Return the [X, Y] coordinate for the center point of the cell that contains the specified text.  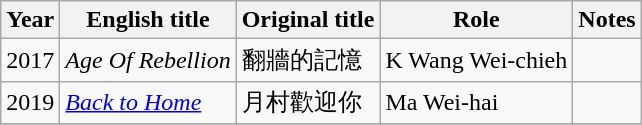
Ma Wei-hai [476, 102]
翻牆的記憶 [308, 60]
Notes [607, 20]
Year [30, 20]
Age Of Rebellion [148, 60]
K Wang Wei-chieh [476, 60]
Role [476, 20]
English title [148, 20]
Original title [308, 20]
2017 [30, 60]
月村歡迎你 [308, 102]
2019 [30, 102]
Back to Home [148, 102]
